Output the [x, y] coordinate of the center of the cell containing the given text.  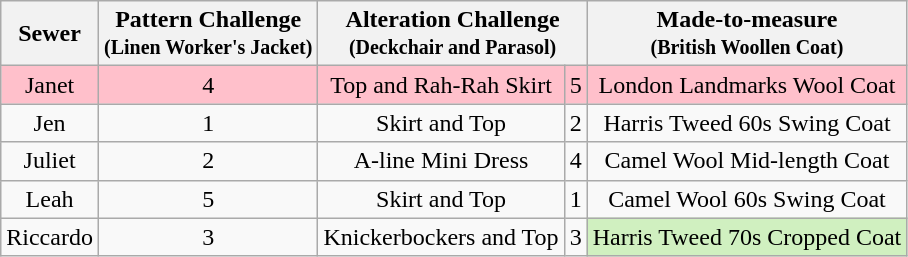
Harris Tweed 60s Swing Coat [747, 123]
Camel Wool Mid-length Coat [747, 161]
Camel Wool 60s Swing Coat [747, 199]
Jen [50, 123]
Alteration Challenge(Deckchair and Parasol) [452, 34]
London Landmarks Wool Coat [747, 85]
Top and Rah-Rah Skirt [441, 85]
Juliet [50, 161]
Knickerbockers and Top [441, 237]
Leah [50, 199]
A-line Mini Dress [441, 161]
Pattern Challenge(Linen Worker's Jacket) [208, 34]
Janet [50, 85]
Harris Tweed 70s Cropped Coat [747, 237]
Sewer [50, 34]
Riccardo [50, 237]
Made-to-measure(British Woollen Coat) [747, 34]
